From the cell containing the given text, extract its center point as [x, y] coordinate. 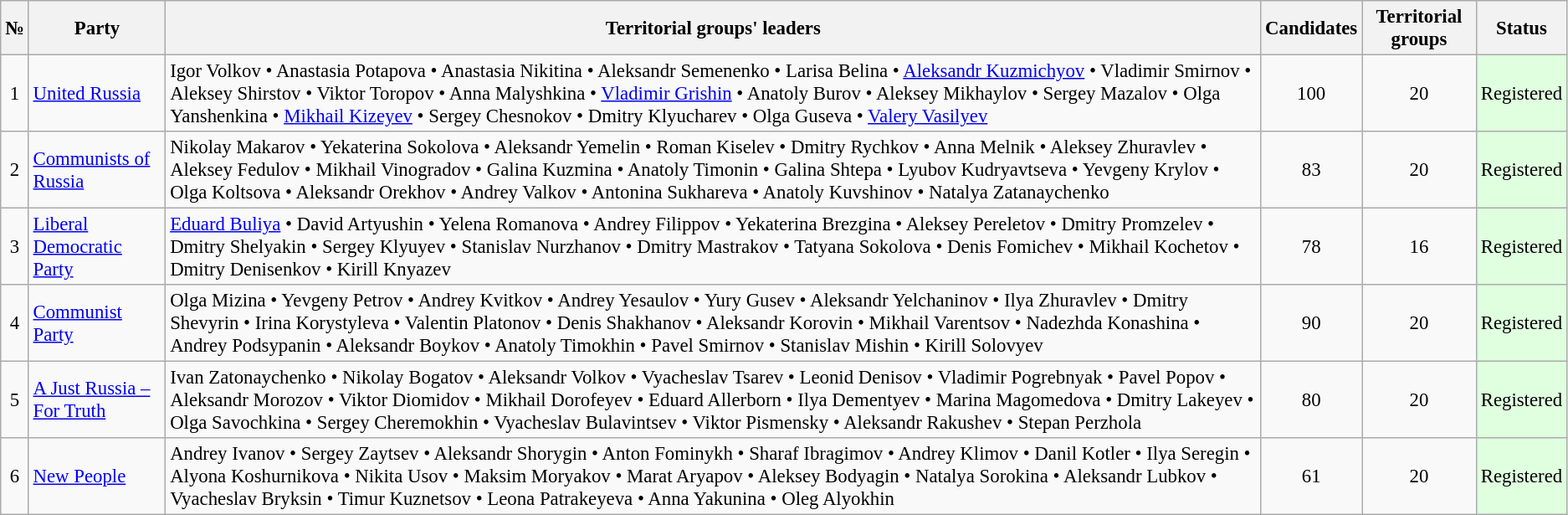
78 [1312, 247]
2 [15, 170]
5 [15, 400]
Communist Party [97, 323]
16 [1419, 247]
83 [1312, 170]
United Russia [97, 94]
Liberal Democratic Party [97, 247]
Party [97, 28]
3 [15, 247]
4 [15, 323]
Status [1521, 28]
Territorial groups [1419, 28]
Territorial groups' leaders [713, 28]
A Just Russia – For Truth [97, 400]
100 [1312, 94]
90 [1312, 323]
№ [15, 28]
Candidates [1312, 28]
1 [15, 94]
80 [1312, 400]
Communists of Russia [97, 170]
